Find where the given text appears and provide that cell's center as [x, y] coordinate. 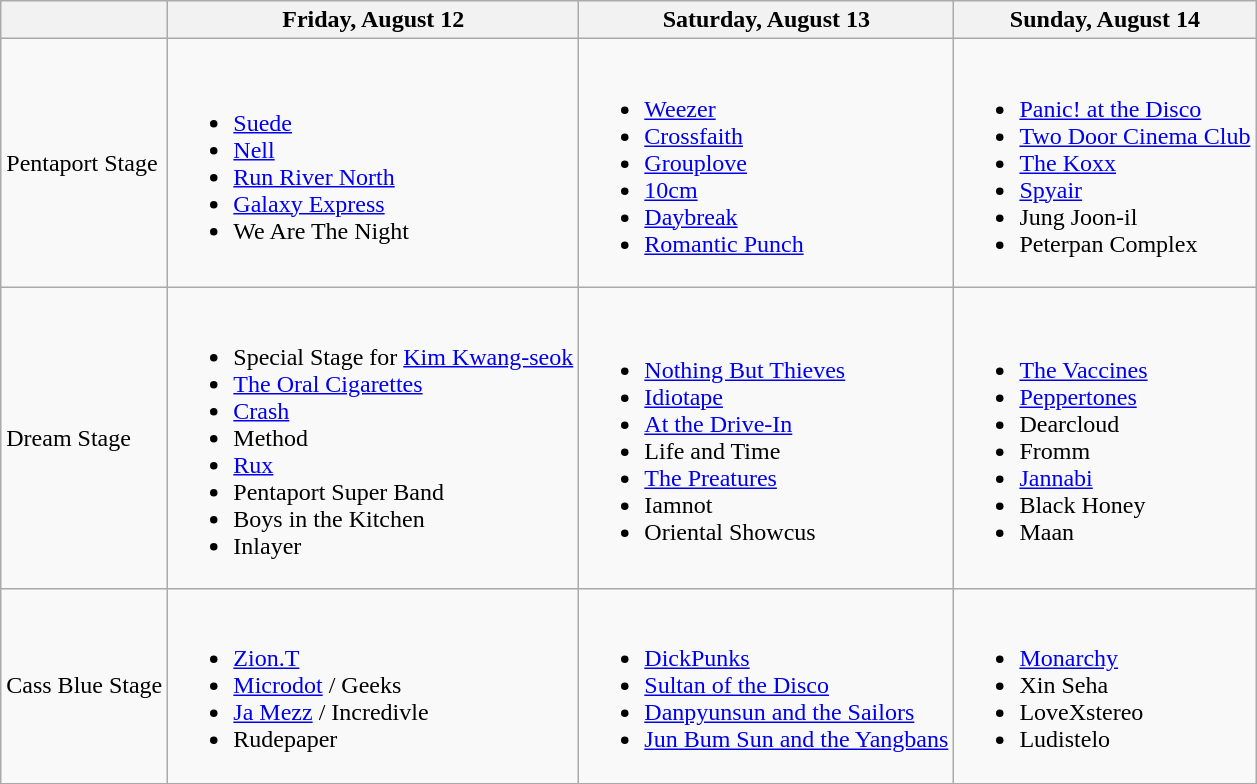
Panic! at the DiscoTwo Door Cinema ClubThe KoxxSpyairJung Joon-ilPeterpan Complex [1105, 163]
DickPunksSultan of the DiscoDanpyunsun and the SailorsJun Bum Sun and the Yangbans [766, 686]
Nothing But ThievesIdiotapeAt the Drive-InLife and TimeThe PreaturesIamnotOriental Showcus [766, 438]
Dream Stage [84, 438]
WeezerCrossfaithGrouplove10cmDaybreakRomantic Punch [766, 163]
MonarchyXin SehaLoveXstereoLudistelo [1105, 686]
Special Stage for Kim Kwang-seokThe Oral CigarettesCrashMethodRuxPentaport Super BandBoys in the KitchenInlayer [374, 438]
Cass Blue Stage [84, 686]
Saturday, August 13 [766, 20]
Pentaport Stage [84, 163]
Sunday, August 14 [1105, 20]
Zion.TMicrodot / GeeksJa Mezz / IncredivleRudepaper [374, 686]
The VaccinesPeppertonesDearcloudFrommJannabiBlack HoneyMaan [1105, 438]
SuedeNellRun River NorthGalaxy ExpressWe Are The Night [374, 163]
Friday, August 12 [374, 20]
